Scan for the cell matching the given text and deliver its (X, Y) coordinate at center. 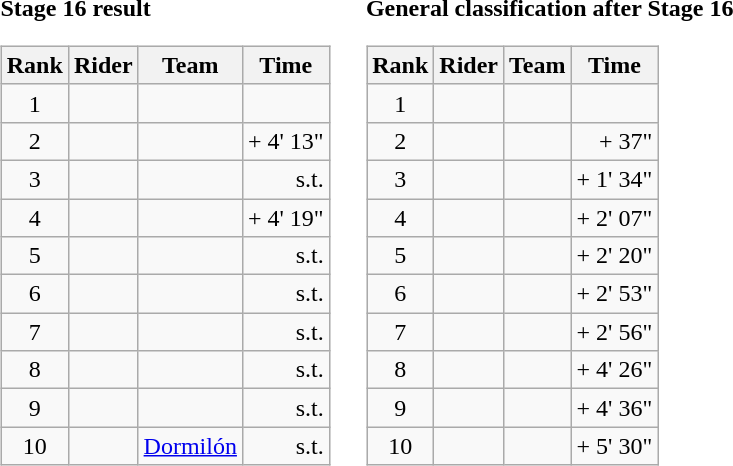
+ 4' 36" (614, 408)
+ 37" (614, 141)
+ 2' 56" (614, 332)
+ 1' 34" (614, 179)
+ 2' 53" (614, 294)
+ 2' 07" (614, 217)
+ 4' 13" (286, 141)
Dormilón (190, 446)
+ 5' 30" (614, 446)
+ 2' 20" (614, 256)
+ 4' 26" (614, 370)
+ 4' 19" (286, 217)
